Locate the cell with the specified text and output its (X, Y) center coordinate. 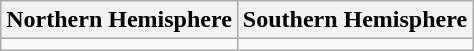
Northern Hemisphere (120, 20)
Southern Hemisphere (354, 20)
